Provide the (X, Y) coordinate of the cell's center where the given text is located.  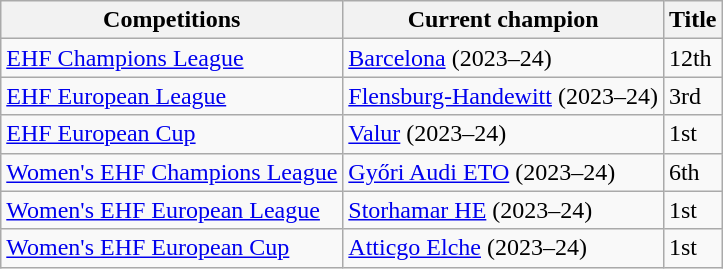
EHF European Cup (172, 134)
Storhamar HE (2023–24) (504, 210)
Women's EHF European League (172, 210)
Competitions (172, 20)
Valur (2023–24) (504, 134)
6th (692, 172)
Barcelona (2023–24) (504, 58)
12th (692, 58)
EHF European League (172, 96)
Women's EHF Champions League (172, 172)
Women's EHF European Cup (172, 248)
Flensburg-Handewitt (2023–24) (504, 96)
3rd (692, 96)
Győri Audi ETO (2023–24) (504, 172)
Atticgo Elche (2023–24) (504, 248)
Title (692, 20)
Current champion (504, 20)
EHF Champions League (172, 58)
